Output the (x, y) coordinate of the center of the cell containing the given text.  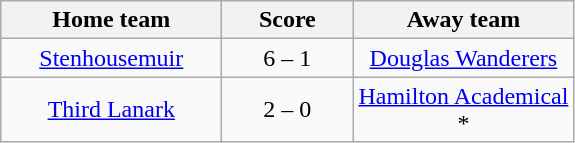
Hamilton Academical * (464, 110)
Douglas Wanderers (464, 58)
Third Lanark (112, 110)
2 – 0 (288, 110)
Score (288, 20)
Home team (112, 20)
Stenhousemuir (112, 58)
Away team (464, 20)
6 – 1 (288, 58)
